Capture the cell that displays the provided text and extract its [x, y] central coordinate. 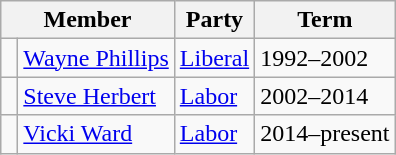
2002–2014 [325, 96]
Party [214, 20]
1992–2002 [325, 58]
Steve Herbert [96, 96]
Term [325, 20]
Liberal [214, 58]
Wayne Phillips [96, 58]
2014–present [325, 134]
Member [88, 20]
Vicki Ward [96, 134]
